Locate the cell with the specified text and output its (x, y) center coordinate. 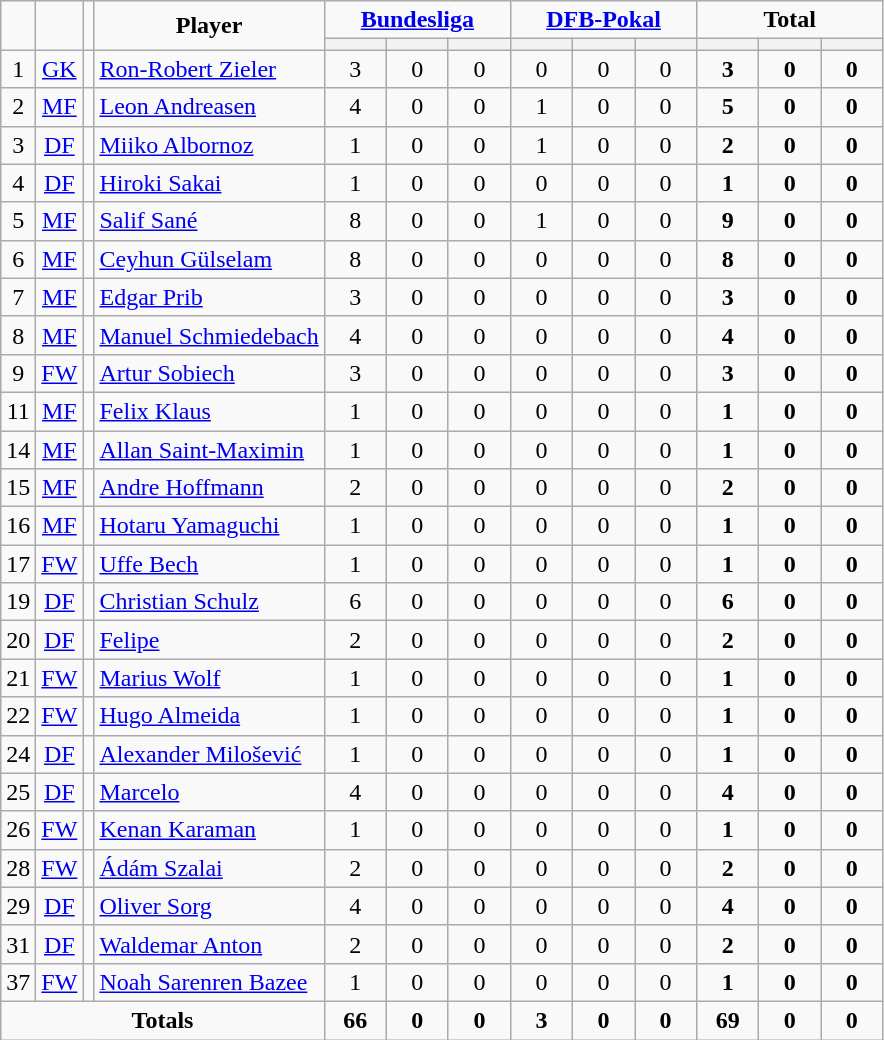
Waldemar Anton (209, 944)
Totals (163, 1020)
Alexander Milošević (209, 754)
28 (18, 868)
Miiko Albornoz (209, 145)
Ron-Robert Zieler (209, 69)
11 (18, 411)
Edgar Prib (209, 297)
Artur Sobiech (209, 373)
69 (728, 1020)
Ceyhun Gülselam (209, 259)
Andre Hoffmann (209, 488)
17 (18, 564)
Total (790, 20)
DFB-Pokal (603, 20)
Hiroki Sakai (209, 183)
22 (18, 716)
Felipe (209, 640)
20 (18, 640)
Hugo Almeida (209, 716)
Allan Saint-Maximin (209, 449)
Felix Klaus (209, 411)
66 (355, 1020)
15 (18, 488)
Christian Schulz (209, 602)
29 (18, 906)
Noah Sarenren Bazee (209, 982)
19 (18, 602)
Bundesliga (417, 20)
14 (18, 449)
26 (18, 830)
21 (18, 678)
Uffe Bech (209, 564)
31 (18, 944)
24 (18, 754)
Ádám Szalai (209, 868)
Leon Andreasen (209, 107)
25 (18, 792)
Salif Sané (209, 221)
Hotaru Yamaguchi (209, 526)
Kenan Karaman (209, 830)
Marius Wolf (209, 678)
Marcelo (209, 792)
Oliver Sorg (209, 906)
7 (18, 297)
Player (209, 26)
16 (18, 526)
Manuel Schmiedebach (209, 335)
37 (18, 982)
GK (60, 69)
